Return (x, y) of the center of cell containing provided text 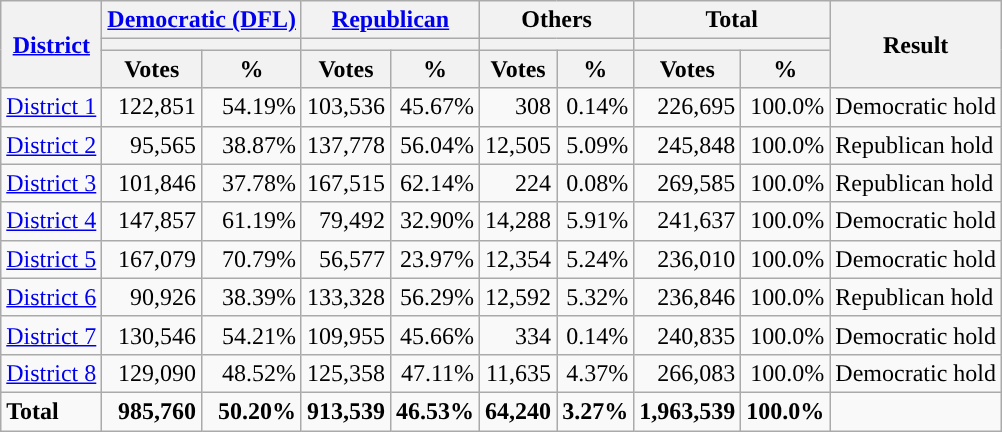
109,955 (346, 335)
3.27% (596, 411)
Others (557, 20)
5.09% (596, 145)
224 (518, 183)
240,835 (688, 335)
241,637 (688, 221)
12,505 (518, 145)
District (52, 44)
913,539 (346, 411)
334 (518, 335)
245,848 (688, 145)
269,585 (688, 183)
38.39% (252, 297)
Result (916, 44)
38.87% (252, 145)
122,851 (152, 107)
236,846 (688, 297)
79,492 (346, 221)
23.97% (436, 259)
12,354 (518, 259)
266,083 (688, 373)
137,778 (346, 145)
12,592 (518, 297)
45.67% (436, 107)
5.91% (596, 221)
56.29% (436, 297)
46.53% (436, 411)
45.66% (436, 335)
District 3 (52, 183)
14,288 (518, 221)
District 4 (52, 221)
167,079 (152, 259)
130,546 (152, 335)
54.21% (252, 335)
54.19% (252, 107)
56.04% (436, 145)
101,846 (152, 183)
District 8 (52, 373)
62.14% (436, 183)
90,926 (152, 297)
308 (518, 107)
32.90% (436, 221)
129,090 (152, 373)
56,577 (346, 259)
District 5 (52, 259)
5.32% (596, 297)
District 2 (52, 145)
167,515 (346, 183)
70.79% (252, 259)
0.08% (596, 183)
226,695 (688, 107)
61.19% (252, 221)
64,240 (518, 411)
133,328 (346, 297)
11,635 (518, 373)
985,760 (152, 411)
1,963,539 (688, 411)
48.52% (252, 373)
147,857 (152, 221)
District 1 (52, 107)
47.11% (436, 373)
95,565 (152, 145)
103,536 (346, 107)
125,358 (346, 373)
37.78% (252, 183)
District 7 (52, 335)
50.20% (252, 411)
District 6 (52, 297)
Republican (390, 20)
4.37% (596, 373)
Democratic (DFL) (202, 20)
5.24% (596, 259)
236,010 (688, 259)
